Extract the (X, Y) coordinate from the center of the cell holding the provided text.  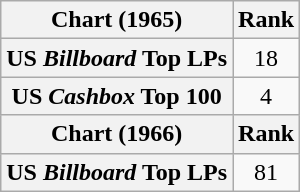
4 (266, 96)
81 (266, 172)
Chart (1966) (117, 134)
US Cashbox Top 100 (117, 96)
18 (266, 58)
Chart (1965) (117, 20)
